Detect which cell encompasses the target text, then output its [X, Y] center coordinate. 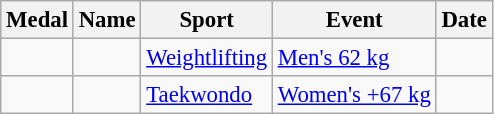
Date [464, 20]
Taekwondo [207, 95]
Women's +67 kg [354, 95]
Weightlifting [207, 58]
Medal [38, 20]
Event [354, 20]
Name [107, 20]
Men's 62 kg [354, 58]
Sport [207, 20]
